Output the [X, Y] coordinate of the center of the cell containing the given text.  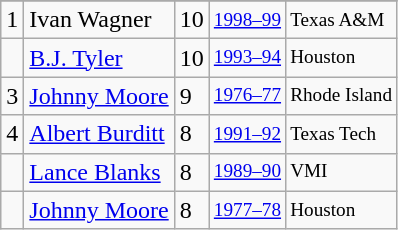
1991–92 [247, 134]
1977–78 [247, 210]
3 [12, 96]
Lance Blanks [99, 172]
1976–77 [247, 96]
Rhode Island [342, 96]
VMI [342, 172]
1989–90 [247, 172]
Albert Burditt [99, 134]
1993–94 [247, 58]
4 [12, 134]
Texas A&M [342, 20]
Texas Tech [342, 134]
Ivan Wagner [99, 20]
9 [192, 96]
1 [12, 20]
1998–99 [247, 20]
B.J. Tyler [99, 58]
